Detect which cell encompasses the target text, then output its [X, Y] center coordinate. 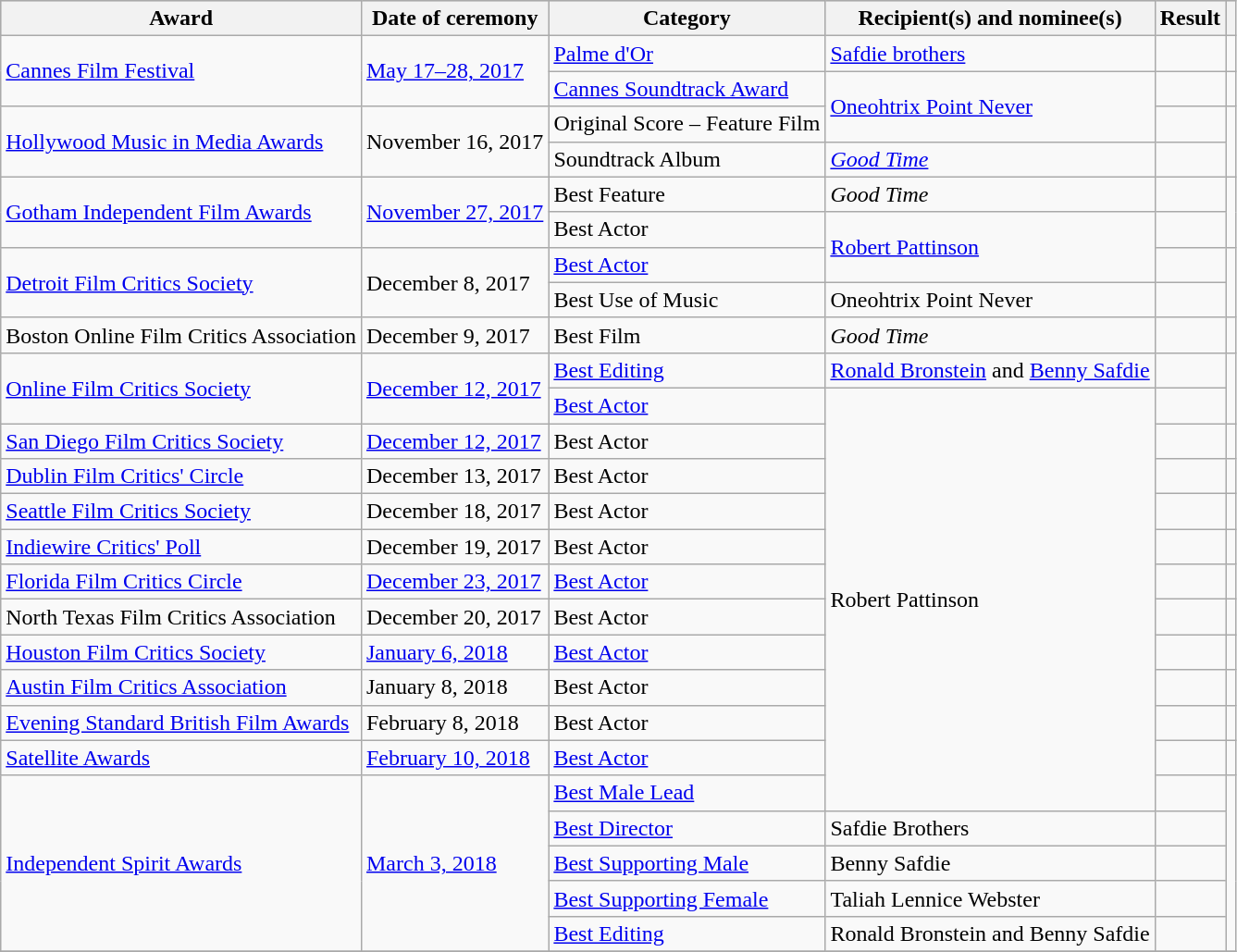
December 13, 2017 [454, 476]
March 3, 2018 [454, 863]
December 18, 2017 [454, 512]
Gotham Independent Film Awards [181, 212]
Benny Safdie [990, 863]
Boston Online Film Critics Association [181, 335]
Cannes Soundtrack Award [687, 89]
January 6, 2018 [454, 652]
Original Score – Feature Film [687, 124]
December 23, 2017 [454, 582]
North Texas Film Critics Association [181, 617]
San Diego Film Critics Society [181, 441]
May 17–28, 2017 [454, 71]
Category [687, 19]
Seattle Film Critics Society [181, 512]
Austin Film Critics Association [181, 687]
Best Film [687, 335]
Best Supporting Female [687, 898]
Date of ceremony [454, 19]
Online Film Critics Society [181, 388]
Hollywood Music in Media Awards [181, 142]
Recipient(s) and nominee(s) [990, 19]
Satellite Awards [181, 758]
January 8, 2018 [454, 687]
Safdie Brothers [990, 828]
December 9, 2017 [454, 335]
November 16, 2017 [454, 142]
December 8, 2017 [454, 282]
Safdie brothers [990, 54]
Palme d'Or [687, 54]
December 20, 2017 [454, 617]
Award [181, 19]
Best Feature [687, 194]
December 19, 2017 [454, 547]
Detroit Film Critics Society [181, 282]
Best Director [687, 828]
November 27, 2017 [454, 212]
Best Male Lead [687, 793]
Florida Film Critics Circle [181, 582]
Dublin Film Critics' Circle [181, 476]
Evening Standard British Film Awards [181, 723]
Indiewire Critics' Poll [181, 547]
February 8, 2018 [454, 723]
Best Supporting Male [687, 863]
Independent Spirit Awards [181, 863]
February 10, 2018 [454, 758]
Best Use of Music [687, 300]
Cannes Film Festival [181, 71]
Soundtrack Album [687, 159]
Taliah Lennice Webster [990, 898]
Result [1190, 19]
Houston Film Critics Society [181, 652]
